Find where the given text appears and provide that cell's center as [x, y] coordinate. 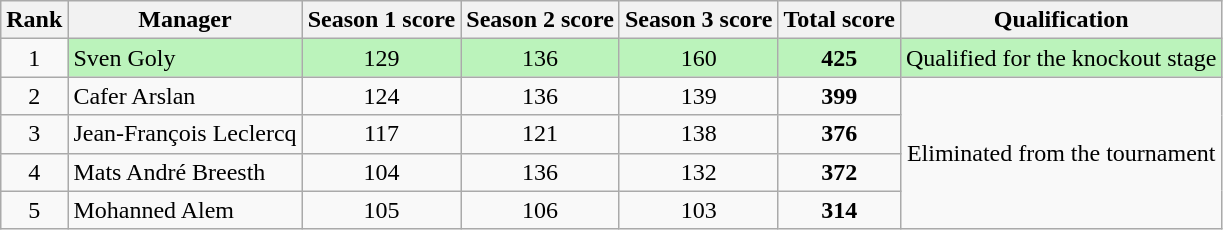
3 [34, 134]
121 [540, 134]
372 [839, 172]
Manager [185, 20]
117 [382, 134]
Season 2 score [540, 20]
132 [698, 172]
106 [540, 210]
103 [698, 210]
Mats André Breesth [185, 172]
Qualification [1061, 20]
Mohanned Alem [185, 210]
Jean-François Leclercq [185, 134]
399 [839, 96]
376 [839, 134]
Sven Goly [185, 58]
Cafer Arslan [185, 96]
Rank [34, 20]
105 [382, 210]
Eliminated from the tournament [1061, 153]
4 [34, 172]
5 [34, 210]
Season 1 score [382, 20]
138 [698, 134]
Qualified for the knockout stage [1061, 58]
314 [839, 210]
Total score [839, 20]
139 [698, 96]
124 [382, 96]
129 [382, 58]
425 [839, 58]
2 [34, 96]
1 [34, 58]
160 [698, 58]
104 [382, 172]
Season 3 score [698, 20]
